Scan for the cell matching the given text and deliver its (X, Y) coordinate at center. 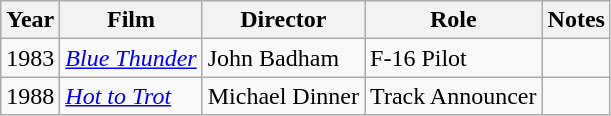
Notes (576, 20)
1983 (30, 58)
Role (454, 20)
Track Announcer (454, 96)
John Badham (283, 58)
Hot to Trot (131, 96)
Michael Dinner (283, 96)
Blue Thunder (131, 58)
Year (30, 20)
Director (283, 20)
1988 (30, 96)
F-16 Pilot (454, 58)
Film (131, 20)
